Search for the cell housing the specified text and yield its (x, y) center coordinate. 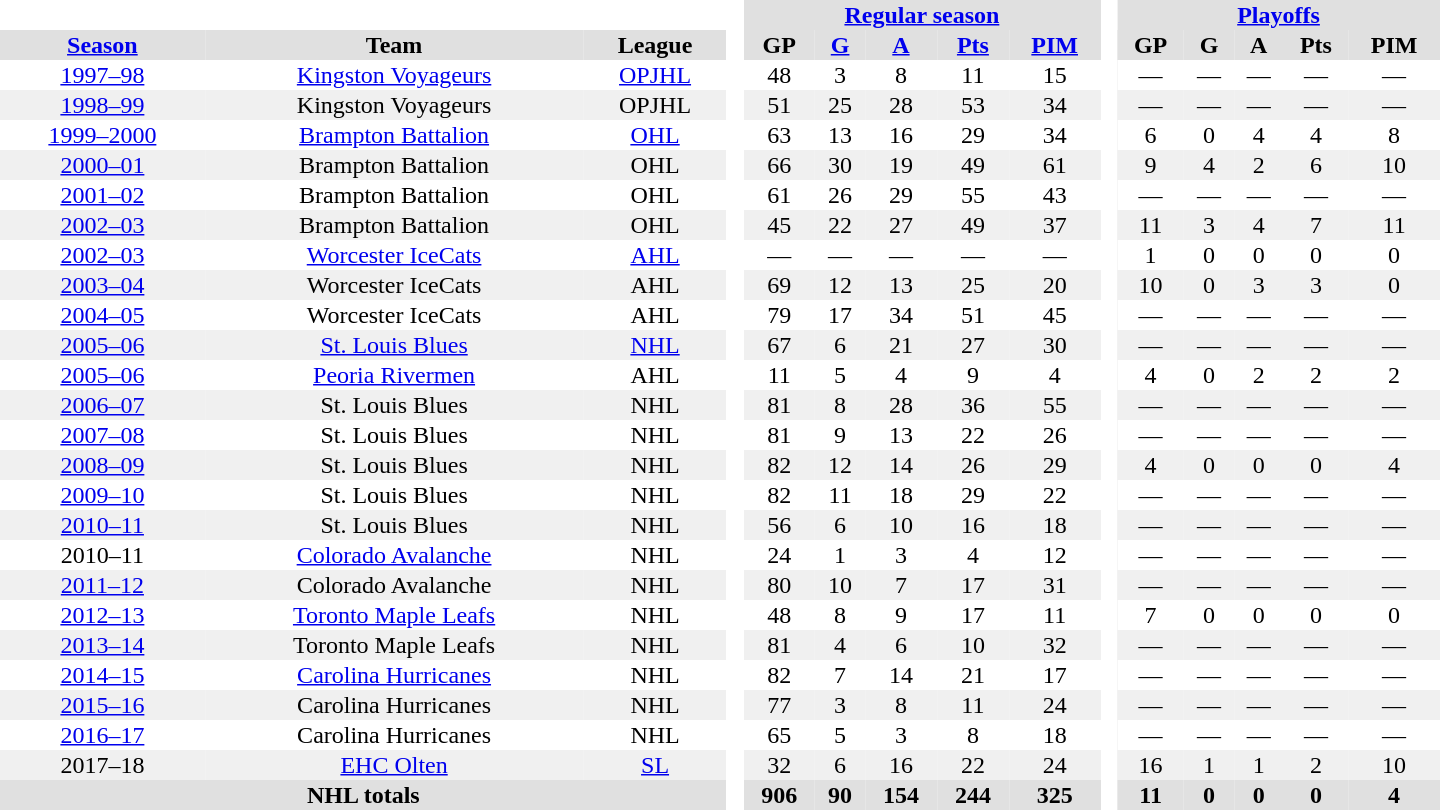
63 (779, 135)
65 (779, 735)
2009–10 (102, 495)
2015–16 (102, 705)
154 (901, 795)
2001–02 (102, 195)
Regular season (922, 15)
77 (779, 705)
80 (779, 585)
90 (840, 795)
League (654, 45)
2017–18 (102, 765)
2007–08 (102, 435)
1997–98 (102, 75)
53 (973, 105)
NHL totals (364, 795)
Peoria Rivermen (394, 375)
2016–17 (102, 735)
19 (901, 165)
2014–15 (102, 675)
Team (394, 45)
906 (779, 795)
2006–07 (102, 405)
2003–04 (102, 285)
Season (102, 45)
1998–99 (102, 105)
EHC Olten (394, 765)
20 (1055, 285)
66 (779, 165)
69 (779, 285)
2011–12 (102, 585)
1999–2000 (102, 135)
2013–14 (102, 645)
2008–09 (102, 465)
79 (779, 315)
56 (779, 525)
67 (779, 345)
15 (1055, 75)
43 (1055, 195)
2000–01 (102, 165)
325 (1055, 795)
Playoffs (1278, 15)
2004–05 (102, 315)
36 (973, 405)
31 (1055, 585)
SL (654, 765)
37 (1055, 225)
2012–13 (102, 615)
244 (973, 795)
